From the cell containing the given text, extract its center point as (X, Y) coordinate. 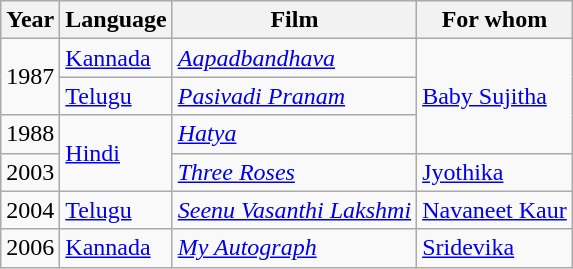
Pasivadi Pranam (294, 96)
2004 (30, 210)
Three Roses (294, 172)
Jyothika (495, 172)
My Autograph (294, 248)
Baby Sujitha (495, 96)
Hatya (294, 134)
Aapadbandhava (294, 58)
Language (116, 20)
1988 (30, 134)
Seenu Vasanthi Lakshmi (294, 210)
Film (294, 20)
2003 (30, 172)
1987 (30, 77)
Hindi (116, 153)
Year (30, 20)
For whom (495, 20)
Navaneet Kaur (495, 210)
Sridevika (495, 248)
2006 (30, 248)
